Return (X, Y) of the center of cell containing provided text 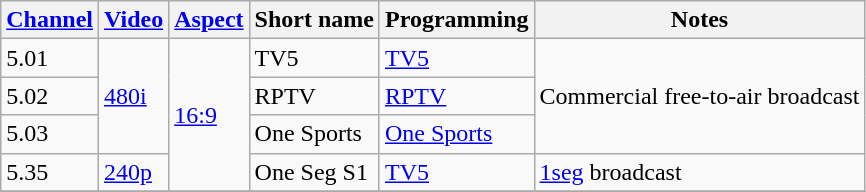
1seg broadcast (700, 172)
5.02 (50, 96)
Programming (456, 20)
5.01 (50, 58)
Channel (50, 20)
Notes (700, 20)
16:9 (209, 115)
Aspect (209, 20)
Video (134, 20)
5.03 (50, 134)
One Seg S1 (314, 172)
Commercial free-to-air broadcast (700, 96)
240p (134, 172)
5.35 (50, 172)
480i (134, 96)
Short name (314, 20)
